Scan for the cell matching the given text and deliver its (x, y) coordinate at center. 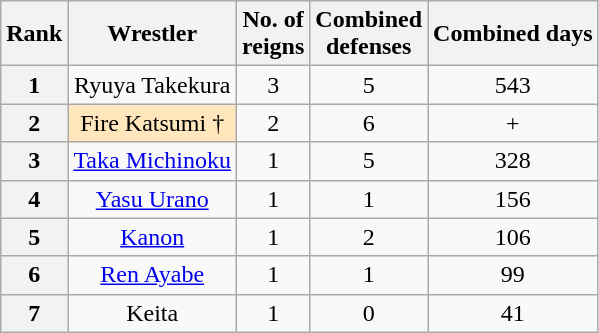
328 (513, 161)
Kanon (152, 237)
7 (34, 313)
Ryuya Takekura (152, 85)
No. ofreigns (274, 34)
106 (513, 237)
4 (34, 199)
Combined days (513, 34)
Yasu Urano (152, 199)
+ (513, 123)
0 (369, 313)
Ren Ayabe (152, 275)
Fire Katsumi † (152, 123)
156 (513, 199)
41 (513, 313)
Rank (34, 34)
543 (513, 85)
Keita (152, 313)
Combineddefenses (369, 34)
Taka Michinoku (152, 161)
Wrestler (152, 34)
99 (513, 275)
